Find where the given text appears and provide that cell's center as (X, Y) coordinate. 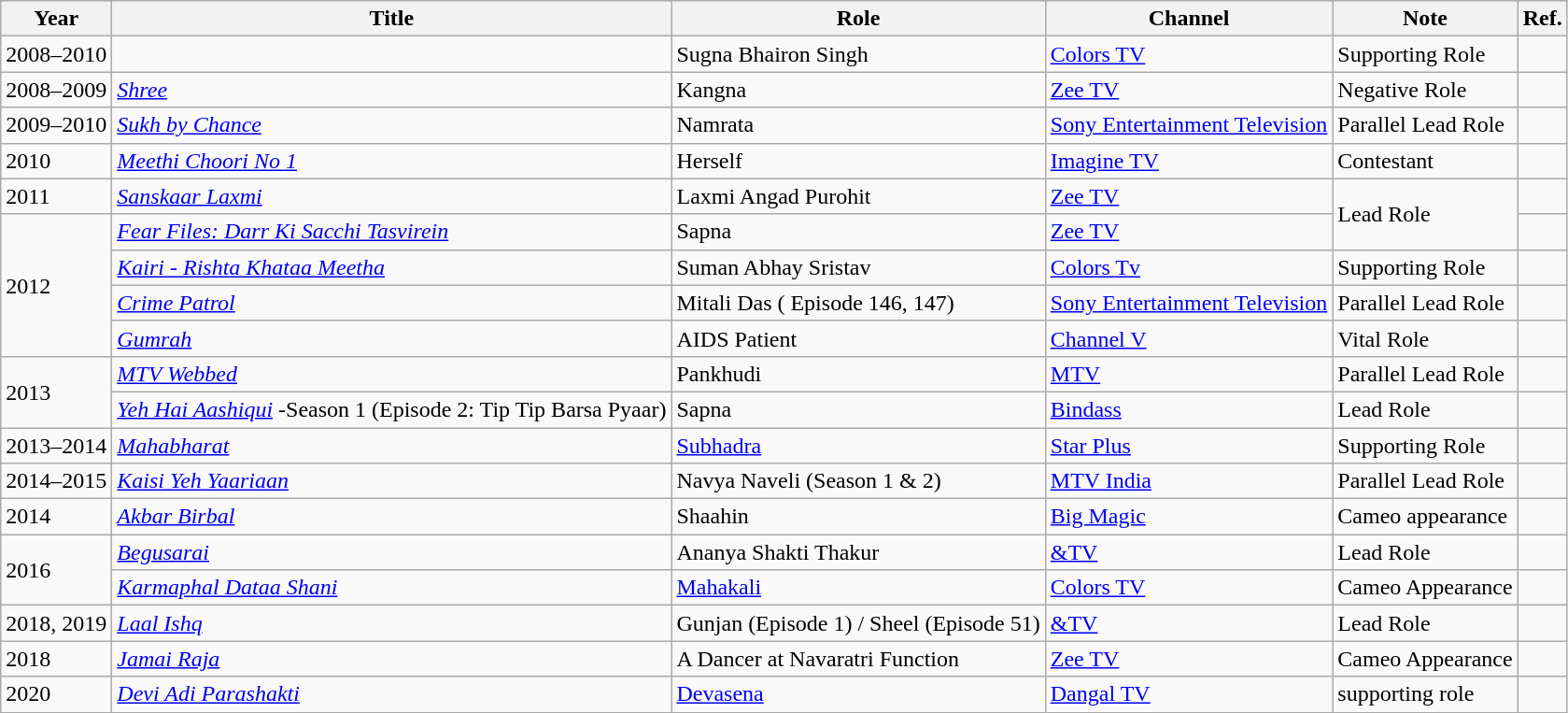
Sugna Bhairon Singh (858, 54)
Karmaphal Dataa Shani (392, 588)
2012 (56, 285)
Jamai Raja (392, 659)
Laal Ishq (392, 623)
Ananya Shakti Thakur (858, 552)
Mahabharat (392, 446)
Negative Role (1425, 90)
2008–2010 (56, 54)
MTV (1189, 374)
Vital Role (1425, 338)
Fear Files: Darr Ki Sacchi Tasvirein (392, 232)
Gunjan (Episode 1) / Sheel (Episode 51) (858, 623)
Yeh Hai Aashiqui -Season 1 (Episode 2: Tip Tip Barsa Pyaar) (392, 409)
MTV India (1189, 481)
2008–2009 (56, 90)
Akbar Birbal (392, 517)
2018, 2019 (56, 623)
Sanskaar Laxmi (392, 196)
Meethi Choori No 1 (392, 161)
Gumrah (392, 338)
Devasena (858, 694)
2009–2010 (56, 125)
Note (1425, 19)
Year (56, 19)
Begusarai (392, 552)
Bindass (1189, 409)
Subhadra (858, 446)
2018 (56, 659)
Dangal TV (1189, 694)
Cameo appearance (1425, 517)
Kangna (858, 90)
supporting role (1425, 694)
2011 (56, 196)
Herself (858, 161)
Shaahin (858, 517)
Role (858, 19)
Namrata (858, 125)
Contestant (1425, 161)
2010 (56, 161)
Pankhudi (858, 374)
Title (392, 19)
2016 (56, 570)
Ref. (1543, 19)
Colors Tv (1189, 267)
Mahakali (858, 588)
Shree (392, 90)
2013–2014 (56, 446)
Kairi - Rishta Khataa Meetha (392, 267)
Crime Patrol (392, 303)
A Dancer at Navaratri Function (858, 659)
Suman Abhay Sristav (858, 267)
2013 (56, 392)
2014–2015 (56, 481)
Imagine TV (1189, 161)
AIDS Patient (858, 338)
Devi Adi Parashakti (392, 694)
Laxmi Angad Purohit (858, 196)
Channel (1189, 19)
2014 (56, 517)
Channel V (1189, 338)
Sukh by Chance (392, 125)
Mitali Das ( Episode 146, 147) (858, 303)
Navya Naveli (Season 1 & 2) (858, 481)
Big Magic (1189, 517)
Kaisi Yeh Yaariaan (392, 481)
MTV Webbed (392, 374)
Star Plus (1189, 446)
2020 (56, 694)
